Return the (x, y) coordinate for the center point of the cell that contains the specified text.  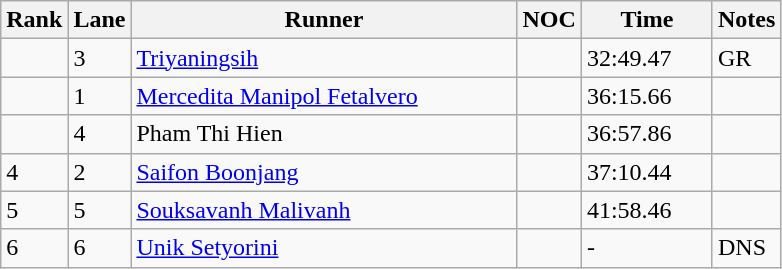
Notes (746, 20)
Runner (324, 20)
Time (646, 20)
GR (746, 58)
2 (100, 172)
NOC (549, 20)
Lane (100, 20)
1 (100, 96)
Saifon Boonjang (324, 172)
32:49.47 (646, 58)
37:10.44 (646, 172)
Rank (34, 20)
Triyaningsih (324, 58)
Pham Thi Hien (324, 134)
DNS (746, 248)
36:15.66 (646, 96)
36:57.86 (646, 134)
Mercedita Manipol Fetalvero (324, 96)
3 (100, 58)
41:58.46 (646, 210)
- (646, 248)
Souksavanh Malivanh (324, 210)
Unik Setyorini (324, 248)
